From the cell containing the given text, extract its center point as (X, Y) coordinate. 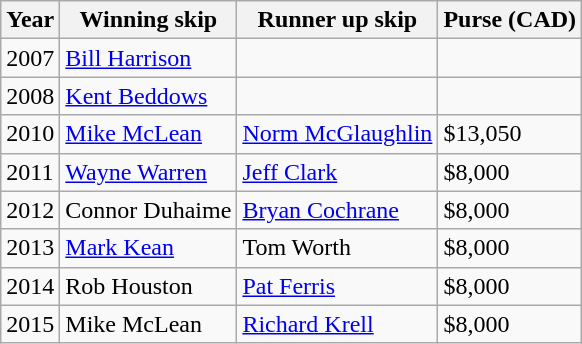
Mark Kean (148, 248)
2011 (30, 172)
2014 (30, 286)
$13,050 (510, 134)
Pat Ferris (338, 286)
2015 (30, 324)
Connor Duhaime (148, 210)
Winning skip (148, 20)
Year (30, 20)
2013 (30, 248)
Jeff Clark (338, 172)
Bill Harrison (148, 58)
Runner up skip (338, 20)
Bryan Cochrane (338, 210)
Purse (CAD) (510, 20)
2012 (30, 210)
Richard Krell (338, 324)
2010 (30, 134)
Norm McGlaughlin (338, 134)
2007 (30, 58)
Kent Beddows (148, 96)
Wayne Warren (148, 172)
Rob Houston (148, 286)
Tom Worth (338, 248)
2008 (30, 96)
